For the text-containing cell, return its midpoint in [X, Y] coordinate format. 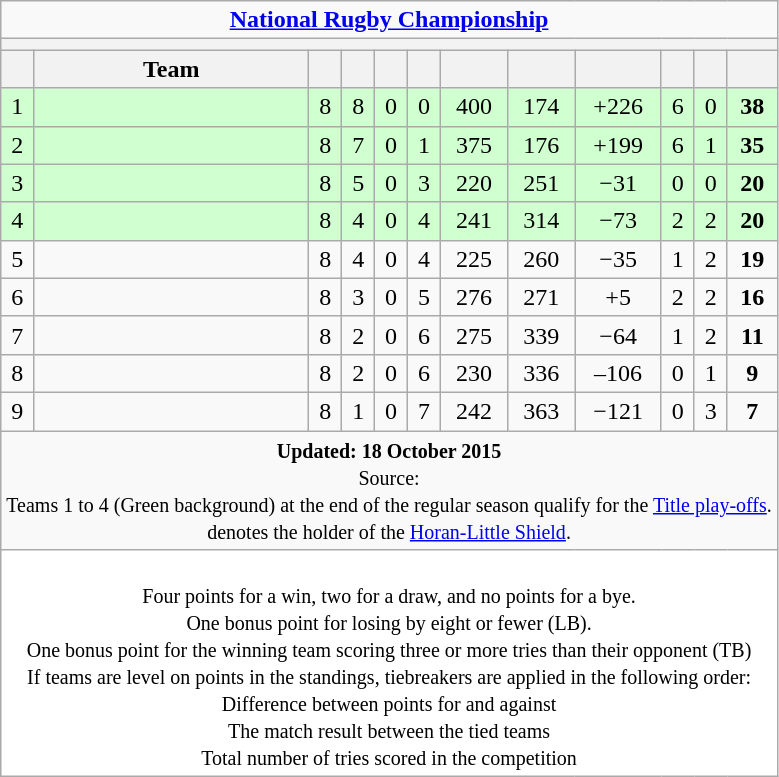
19 [752, 259]
174 [542, 107]
National Rugby Championship [390, 20]
400 [474, 107]
230 [474, 373]
−73 [618, 221]
38 [752, 107]
+226 [618, 107]
375 [474, 145]
363 [542, 411]
271 [542, 297]
336 [542, 373]
−35 [618, 259]
275 [474, 335]
241 [474, 221]
339 [542, 335]
−64 [618, 335]
+199 [618, 145]
314 [542, 221]
176 [542, 145]
276 [474, 297]
260 [542, 259]
–106 [618, 373]
11 [752, 335]
+5 [618, 297]
225 [474, 259]
Team [172, 69]
242 [474, 411]
−31 [618, 183]
16 [752, 297]
251 [542, 183]
220 [474, 183]
−121 [618, 411]
35 [752, 145]
